Return the (X, Y) coordinate for the center point of the cell that contains the specified text.  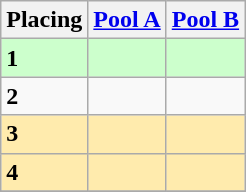
Pool A (127, 20)
Pool B (205, 20)
Placing (44, 20)
1 (44, 58)
4 (44, 172)
3 (44, 134)
2 (44, 96)
